Pinpoint the cell where the given text exists, returning its [X, Y] midpoint coordinate. 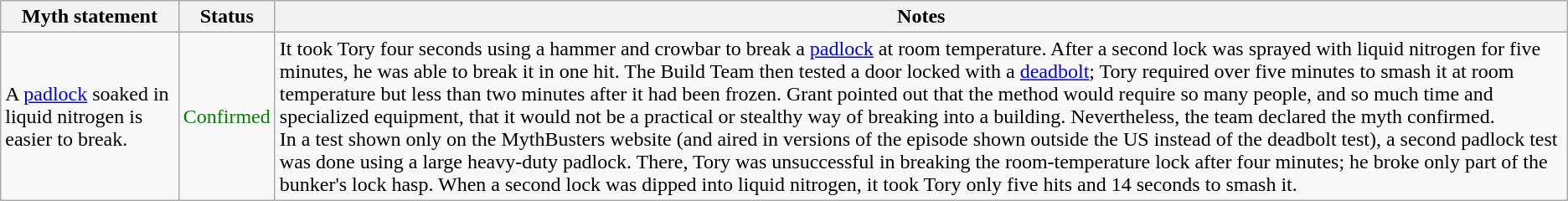
Notes [921, 17]
A padlock soaked in liquid nitrogen is easier to break. [90, 116]
Myth statement [90, 17]
Status [226, 17]
Confirmed [226, 116]
